Extract the (X, Y) coordinate from the center of the cell holding the provided text.  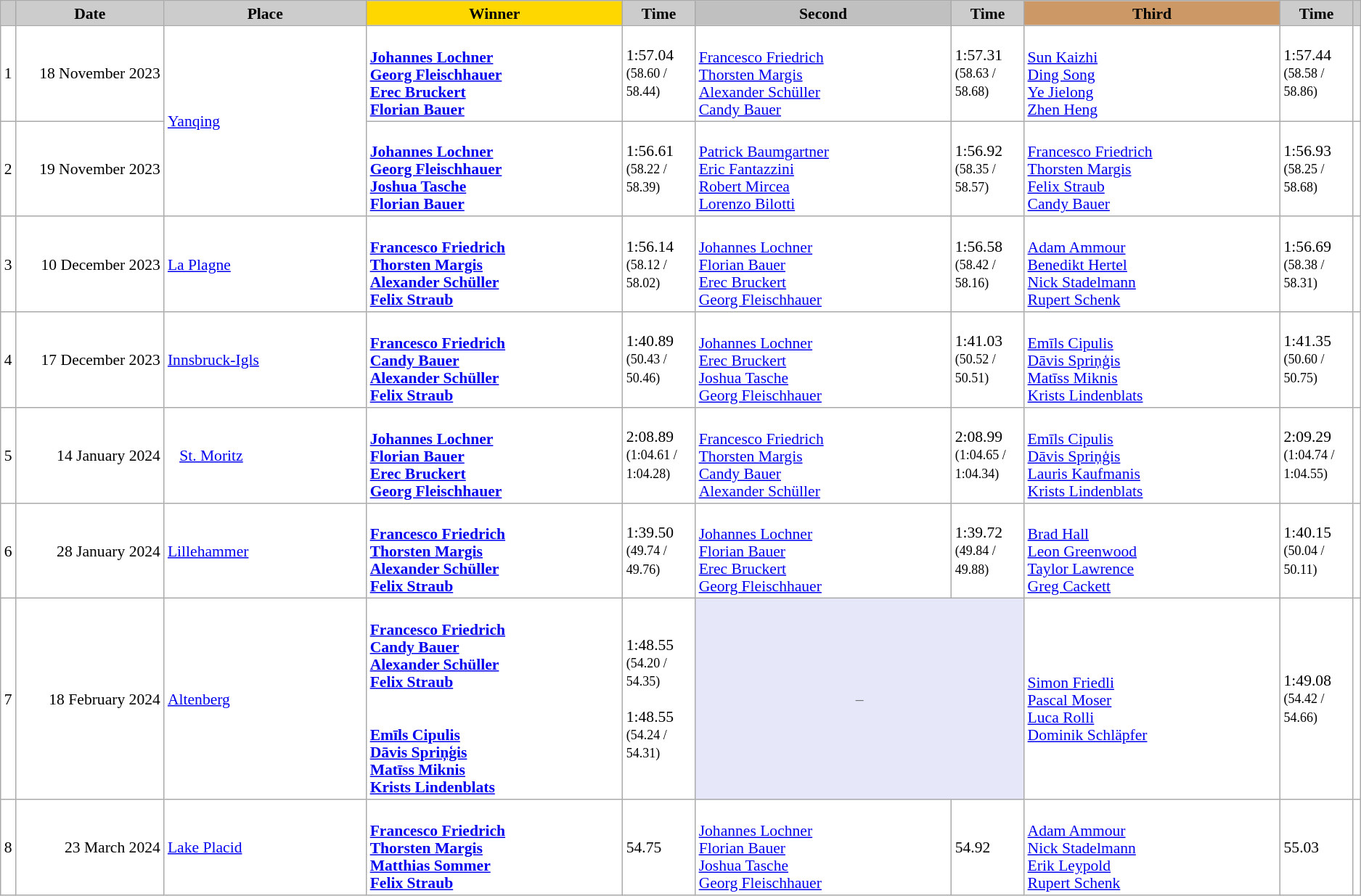
1:56.69(58.38 / 58.31) (1317, 265)
– (859, 699)
1:48.55(54.20 / 54.35)1:48.55(54.24 / 54.31) (659, 699)
Johannes LochnerGeorg FleischhauerErec BruckertFlorian Bauer (495, 73)
Brad HallLeon GreenwoodTaylor LawrenceGreg Cackett (1153, 551)
La Plagne (266, 265)
1:39.50(49.74 / 49.76) (659, 551)
2:09.29(1:04.74 / 1:04.55) (1317, 456)
3 (9, 265)
Yanqing (266, 120)
1:56.92(58.35 / 58.57) (988, 169)
8 (9, 847)
10 December 2023 (90, 265)
St. Moritz (266, 456)
Simon FriedliPascal MoserLuca RolliDominik Schläpfer (1153, 699)
Patrick BaumgartnerEric FantazziniRobert MirceaLorenzo Bilotti (823, 169)
2 (9, 169)
Adam AmmourBenedikt HertelNick StadelmannRupert Schenk (1153, 265)
1:41.35(50.60 / 50.75) (1317, 360)
19 November 2023 (90, 169)
1:56.61(58.22 / 58.39) (659, 169)
1 (9, 73)
Johannes LochnerFlorian BauerJoshua TascheGeorg Fleischhauer (823, 847)
1:39.72(49.84 / 49.88) (988, 551)
5 (9, 456)
23 March 2024 (90, 847)
18 November 2023 (90, 73)
1:57.44(58.58 / 58.86) (1317, 73)
1:41.03(50.52 / 50.51) (988, 360)
Francesco FriedrichCandy BauerAlexander SchüllerFelix StraubEmīls CipulisDāvis SpriņģisMatīss MiknisKrists Lindenblats (495, 699)
Altenberg (266, 699)
Johannes LochnerGeorg FleischhauerJoshua TascheFlorian Bauer (495, 169)
Johannes LochnerErec BruckertJoshua TascheGeorg Fleischhauer (823, 360)
2:08.99(1:04.65 / 1:04.34) (988, 456)
Sun KaizhiDing SongYe JielongZhen Heng (1153, 73)
Lake Placid (266, 847)
Third (1153, 13)
18 February 2024 (90, 699)
1:49.08(54.42 / 54.66) (1317, 699)
Emīls CipulisDāvis SpriņģisLauris KaufmanisKrists Lindenblats (1153, 456)
54.92 (988, 847)
1:56.93(58.25 / 58.68) (1317, 169)
1:57.31(58.63 / 58.68) (988, 73)
28 January 2024 (90, 551)
Francesco FriedrichThorsten MargisCandy BauerAlexander Schüller (823, 456)
Emīls CipulisDāvis SpriņģisMatīss MiknisKrists Lindenblats (1153, 360)
6 (9, 551)
Adam AmmourNick StadelmannErik LeypoldRupert Schenk (1153, 847)
4 (9, 360)
Lillehammer (266, 551)
Place (266, 13)
Francesco FriedrichThorsten MargisAlexander SchüllerCandy Bauer (823, 73)
1:56.14(58.12 / 58.02) (659, 265)
1:40.89(50.43 / 50.46) (659, 360)
Date (90, 13)
17 December 2023 (90, 360)
Winner (495, 13)
1:57.04(58.60 / 58.44) (659, 73)
14 January 2024 (90, 456)
1:56.58(58.42 / 58.16) (988, 265)
7 (9, 699)
Innsbruck-Igls (266, 360)
Francesco FriedrichThorsten MargisFelix StraubCandy Bauer (1153, 169)
2:08.89(1:04.61 / 1:04.28) (659, 456)
Second (823, 13)
Francesco FriedrichCandy BauerAlexander SchüllerFelix Straub (495, 360)
Francesco FriedrichThorsten MargisMatthias SommerFelix Straub (495, 847)
55.03 (1317, 847)
1:40.15(50.04 / 50.11) (1317, 551)
54.75 (659, 847)
